Scan for the cell matching the given text and deliver its [X, Y] coordinate at center. 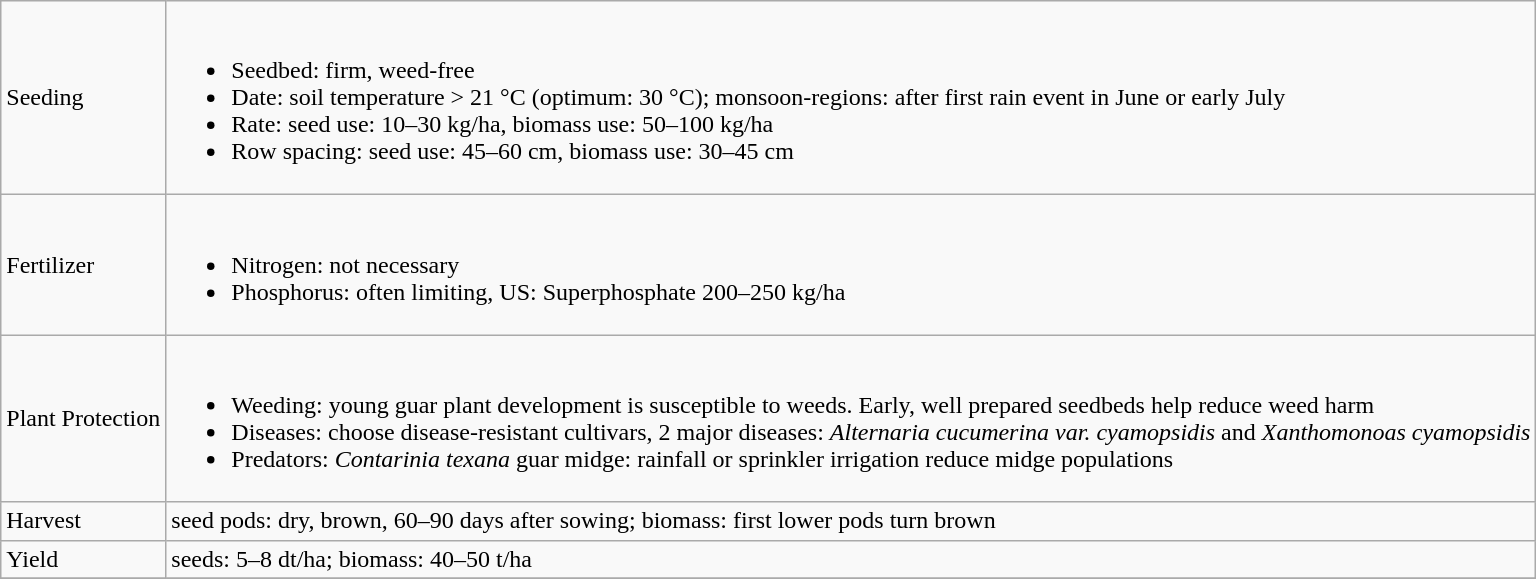
Yield [84, 559]
Nitrogen: not necessaryPhosphorus: often limiting, US: Superphosphate 200–250 kg/ha [851, 265]
Harvest [84, 521]
seeds: 5–8 dt/ha; biomass: 40–50 t/ha [851, 559]
Fertilizer [84, 265]
Seeding [84, 98]
seed pods: dry, brown, 60–90 days after sowing; biomass: first lower pods turn brown [851, 521]
Plant Protection [84, 418]
